Capture the cell that displays the provided text and extract its (x, y) central coordinate. 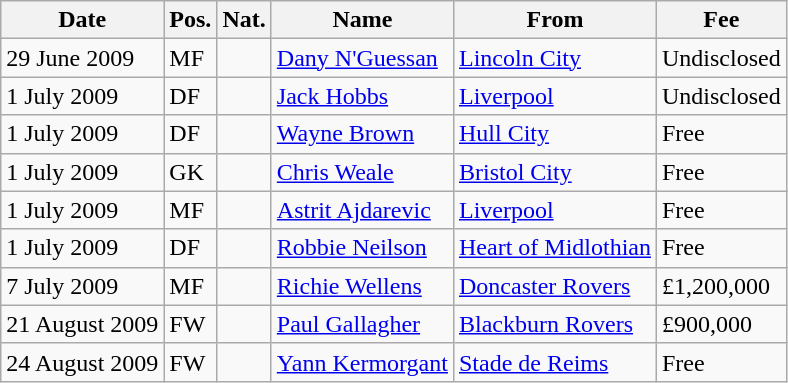
Nat. (244, 20)
From (554, 20)
Wayne Brown (362, 134)
Bristol City (554, 172)
Astrit Ajdarevic (362, 210)
Heart of Midlothian (554, 248)
Blackburn Rovers (554, 324)
29 June 2009 (82, 58)
Jack Hobbs (362, 96)
Fee (721, 20)
£1,200,000 (721, 286)
Name (362, 20)
Chris Weale (362, 172)
Robbie Neilson (362, 248)
21 August 2009 (82, 324)
Dany N'Guessan (362, 58)
Richie Wellens (362, 286)
Yann Kermorgant (362, 362)
Lincoln City (554, 58)
Pos. (190, 20)
GK (190, 172)
Paul Gallagher (362, 324)
£900,000 (721, 324)
Date (82, 20)
Hull City (554, 134)
Doncaster Rovers (554, 286)
7 July 2009 (82, 286)
Stade de Reims (554, 362)
24 August 2009 (82, 362)
